Search for the cell housing the specified text and yield its (X, Y) center coordinate. 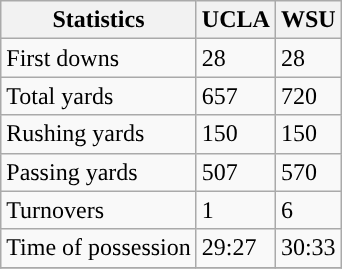
Total yards (99, 96)
720 (308, 96)
Time of possession (99, 248)
Rushing yards (99, 134)
Statistics (99, 20)
Passing yards (99, 172)
570 (308, 172)
657 (236, 96)
First downs (99, 58)
Turnovers (99, 210)
1 (236, 210)
WSU (308, 20)
507 (236, 172)
30:33 (308, 248)
29:27 (236, 248)
UCLA (236, 20)
6 (308, 210)
